Return the [X, Y] coordinate for the center point of the cell that contains the specified text.  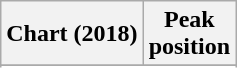
Peakposition [189, 34]
Chart (2018) [72, 34]
